Pinpoint the cell where the given text exists, returning its [X, Y] midpoint coordinate. 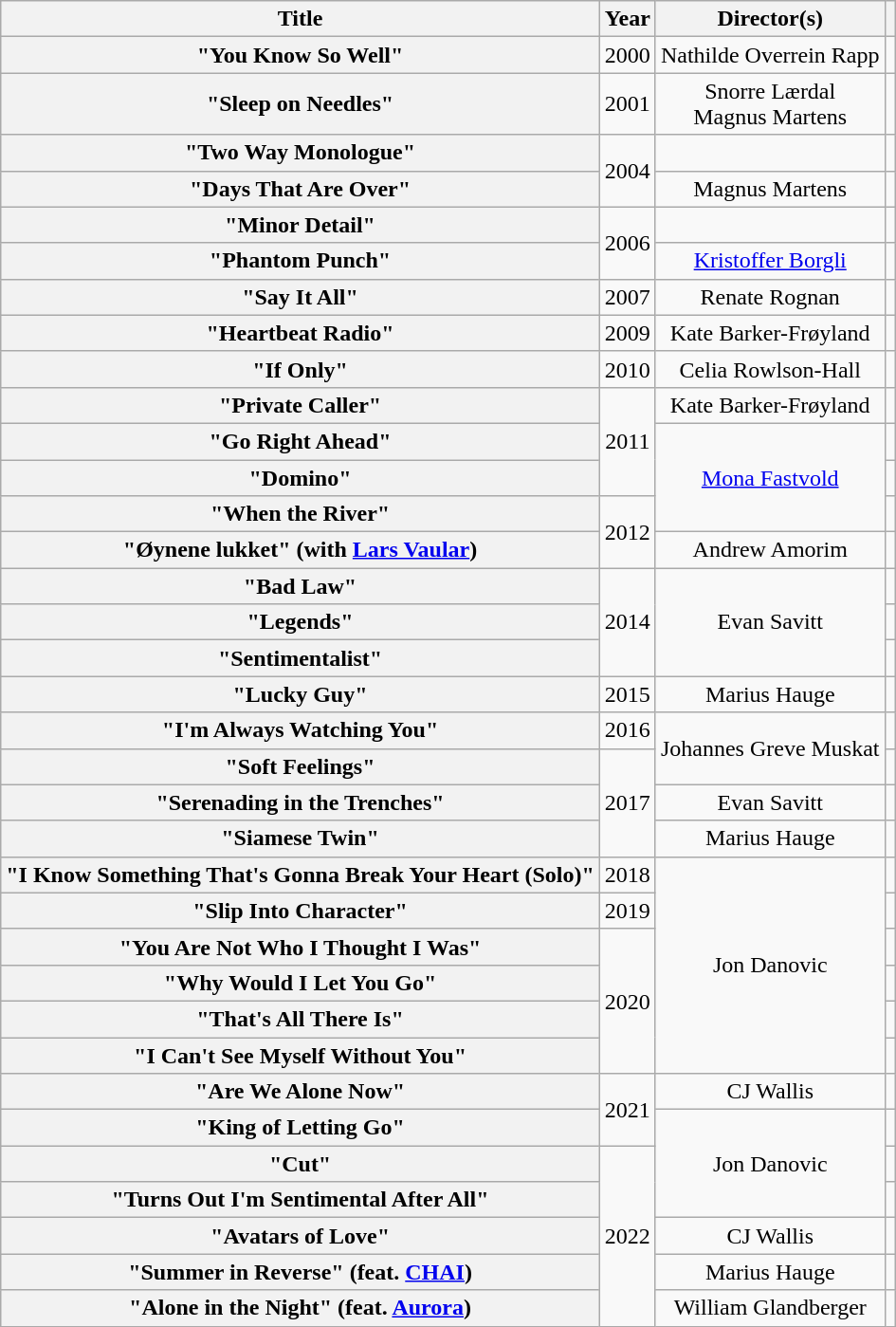
2001 [628, 104]
William Glandberger [770, 1308]
"I Can't See Myself Without You" [301, 1056]
2000 [628, 55]
"Lucky Guy" [301, 694]
2019 [628, 911]
Title [301, 19]
"You Know So Well" [301, 55]
"Sentimentalist" [301, 658]
"Heartbeat Radio" [301, 333]
"Private Caller" [301, 405]
"King of Letting Go" [301, 1128]
Renate Rognan [770, 297]
"Slip Into Character" [301, 911]
2020 [628, 1001]
"You Are Not Who I Thought I Was" [301, 947]
Director(s) [770, 19]
2012 [628, 532]
"Go Right Ahead" [301, 441]
Magnus Martens [770, 189]
"Summer in Reverse" (feat. CHAI) [301, 1272]
"Phantom Punch" [301, 261]
Snorre LærdalMagnus Martens [770, 104]
Year [628, 19]
2017 [628, 802]
2009 [628, 333]
Johannes Greve Muskat [770, 748]
2006 [628, 243]
"Two Way Monologue" [301, 153]
"Øynene lukket" (with Lars Vaular) [301, 550]
"Alone in the Night" (feat. Aurora) [301, 1308]
"I'm Always Watching You" [301, 730]
"When the River" [301, 514]
"Domino" [301, 477]
Mona Fastvold [770, 477]
"That's All There Is" [301, 1019]
"Are We Alone Now" [301, 1092]
"Minor Detail" [301, 225]
"Turns Out I'm Sentimental After All" [301, 1200]
Kristoffer Borgli [770, 261]
2010 [628, 369]
"Soft Feelings" [301, 766]
Nathilde Overrein Rapp [770, 55]
"Days That Are Over" [301, 189]
2018 [628, 875]
"Bad Law" [301, 586]
2015 [628, 694]
2004 [628, 171]
2022 [628, 1236]
Celia Rowlson-Hall [770, 369]
"Why Would I Let You Go" [301, 983]
"Legends" [301, 622]
"I Know Something That's Gonna Break Your Heart (Solo)" [301, 875]
"Siamese Twin" [301, 839]
"Cut" [301, 1164]
"Avatars of Love" [301, 1236]
2014 [628, 622]
2007 [628, 297]
"Serenading in the Trenches" [301, 802]
"Sleep on Needles" [301, 104]
"Say It All" [301, 297]
2011 [628, 441]
2021 [628, 1110]
2016 [628, 730]
"If Only" [301, 369]
Andrew Amorim [770, 550]
